Detect which cell encompasses the target text, then output its (x, y) center coordinate. 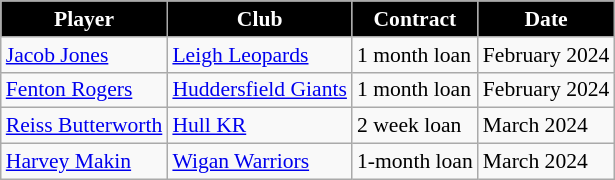
Harvey Makin (84, 162)
Date (546, 19)
Huddersfield Giants (260, 90)
Reiss Butterworth (84, 126)
Hull KR (260, 126)
Fenton Rogers (84, 90)
Club (260, 19)
1-month loan (415, 162)
2 week loan (415, 126)
Leigh Leopards (260, 55)
Wigan Warriors (260, 162)
Player (84, 19)
Contract (415, 19)
Jacob Jones (84, 55)
